Capture the cell that displays the provided text and extract its (x, y) central coordinate. 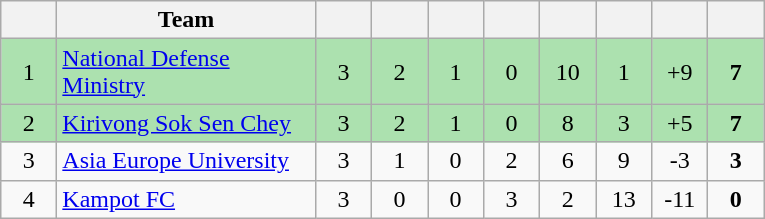
Asia Europe University (186, 161)
4 (29, 199)
Team (186, 20)
13 (624, 199)
9 (624, 161)
-3 (680, 161)
+9 (680, 72)
National Defense Ministry (186, 72)
Kirivong Sok Sen Chey (186, 123)
10 (568, 72)
6 (568, 161)
+5 (680, 123)
Kampot FC (186, 199)
8 (568, 123)
-11 (680, 199)
